Locate the cell with the specified text and output its [x, y] center coordinate. 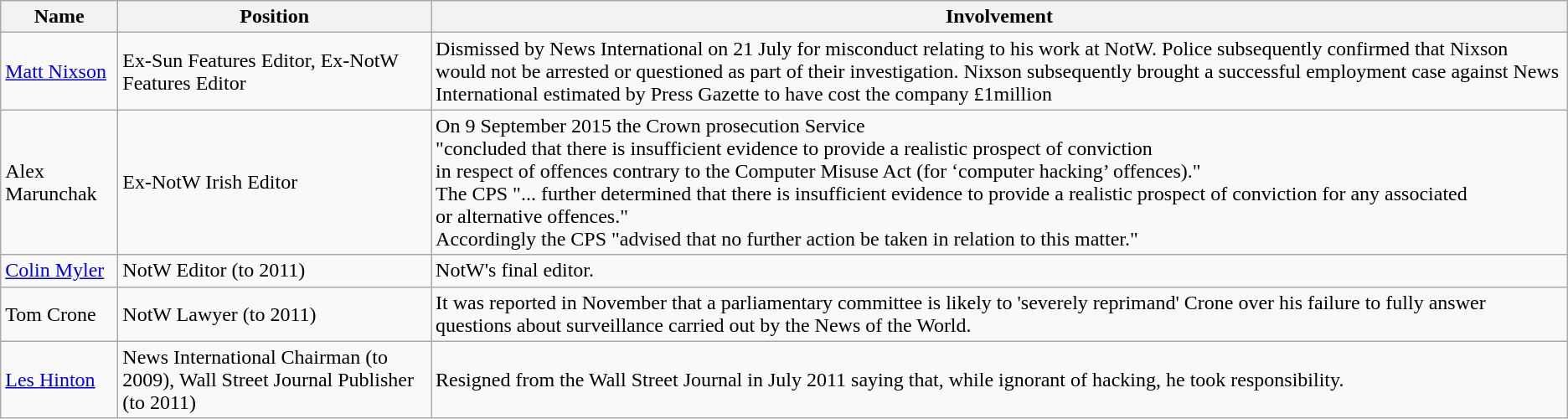
Alex Marunchak [59, 183]
News International Chairman (to 2009), Wall Street Journal Publisher (to 2011) [275, 380]
Ex-Sun Features Editor, Ex-NotW Features Editor [275, 71]
Involvement [1000, 17]
NotW Editor (to 2011) [275, 271]
Colin Myler [59, 271]
Name [59, 17]
NotW Lawyer (to 2011) [275, 313]
Matt Nixson [59, 71]
NotW's final editor. [1000, 271]
Resigned from the Wall Street Journal in July 2011 saying that, while ignorant of hacking, he took responsibility. [1000, 380]
Les Hinton [59, 380]
Ex-NotW Irish Editor [275, 183]
Tom Crone [59, 313]
Position [275, 17]
